Pinpoint the cell where the given text exists, returning its (x, y) midpoint coordinate. 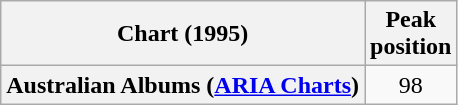
Peakposition (411, 34)
Chart (1995) (183, 34)
98 (411, 85)
Australian Albums (ARIA Charts) (183, 85)
